Find where the given text appears and provide that cell's center as (x, y) coordinate. 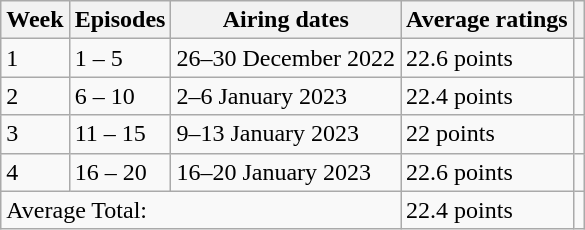
16 – 20 (120, 172)
4 (35, 172)
Average ratings (488, 20)
Average Total: (201, 210)
2–6 January 2023 (286, 96)
9–13 January 2023 (286, 134)
1 – 5 (120, 58)
11 – 15 (120, 134)
Episodes (120, 20)
22 points (488, 134)
Airing dates (286, 20)
16–20 January 2023 (286, 172)
6 – 10 (120, 96)
26–30 December 2022 (286, 58)
3 (35, 134)
1 (35, 58)
2 (35, 96)
Week (35, 20)
